Extract the [X, Y] coordinate from the center of the cell holding the provided text.  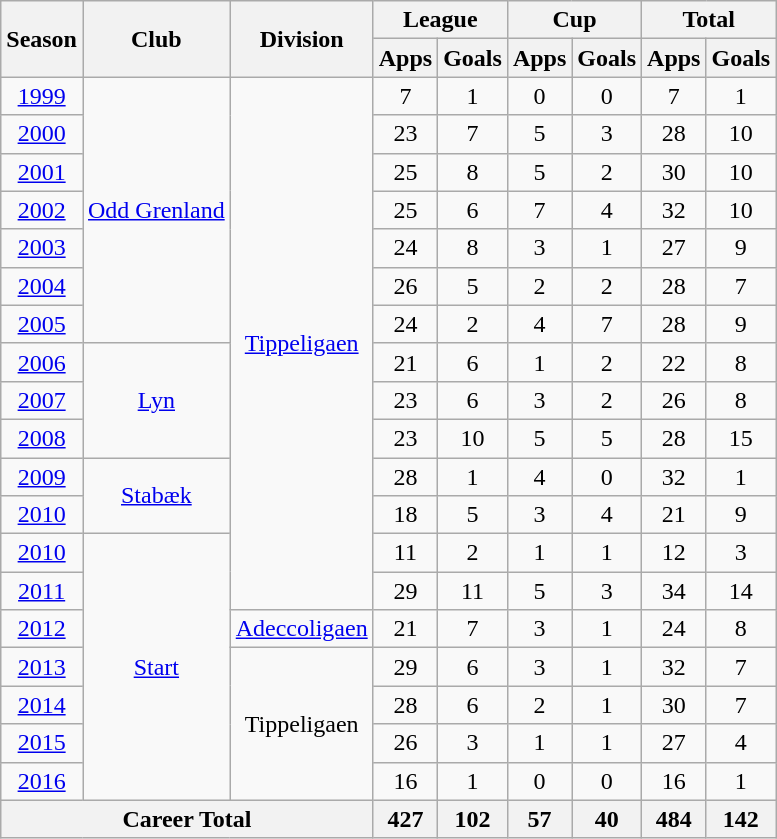
2004 [42, 286]
2007 [42, 400]
Career Total [187, 819]
Start [156, 667]
34 [674, 591]
Club [156, 39]
Lyn [156, 400]
Adeccoligaen [302, 629]
2011 [42, 591]
2005 [42, 324]
14 [741, 591]
18 [405, 515]
142 [741, 819]
15 [741, 438]
League [440, 20]
57 [539, 819]
102 [473, 819]
2002 [42, 210]
Stabæk [156, 496]
2003 [42, 248]
2006 [42, 362]
2001 [42, 172]
22 [674, 362]
1999 [42, 96]
12 [674, 553]
2014 [42, 705]
2012 [42, 629]
2015 [42, 743]
2013 [42, 667]
Odd Grenland [156, 210]
2009 [42, 477]
2008 [42, 438]
427 [405, 819]
484 [674, 819]
2016 [42, 781]
Cup [574, 20]
2000 [42, 134]
40 [607, 819]
Total [709, 20]
Season [42, 39]
Division [302, 39]
